From the cell containing the given text, extract its center point as (X, Y) coordinate. 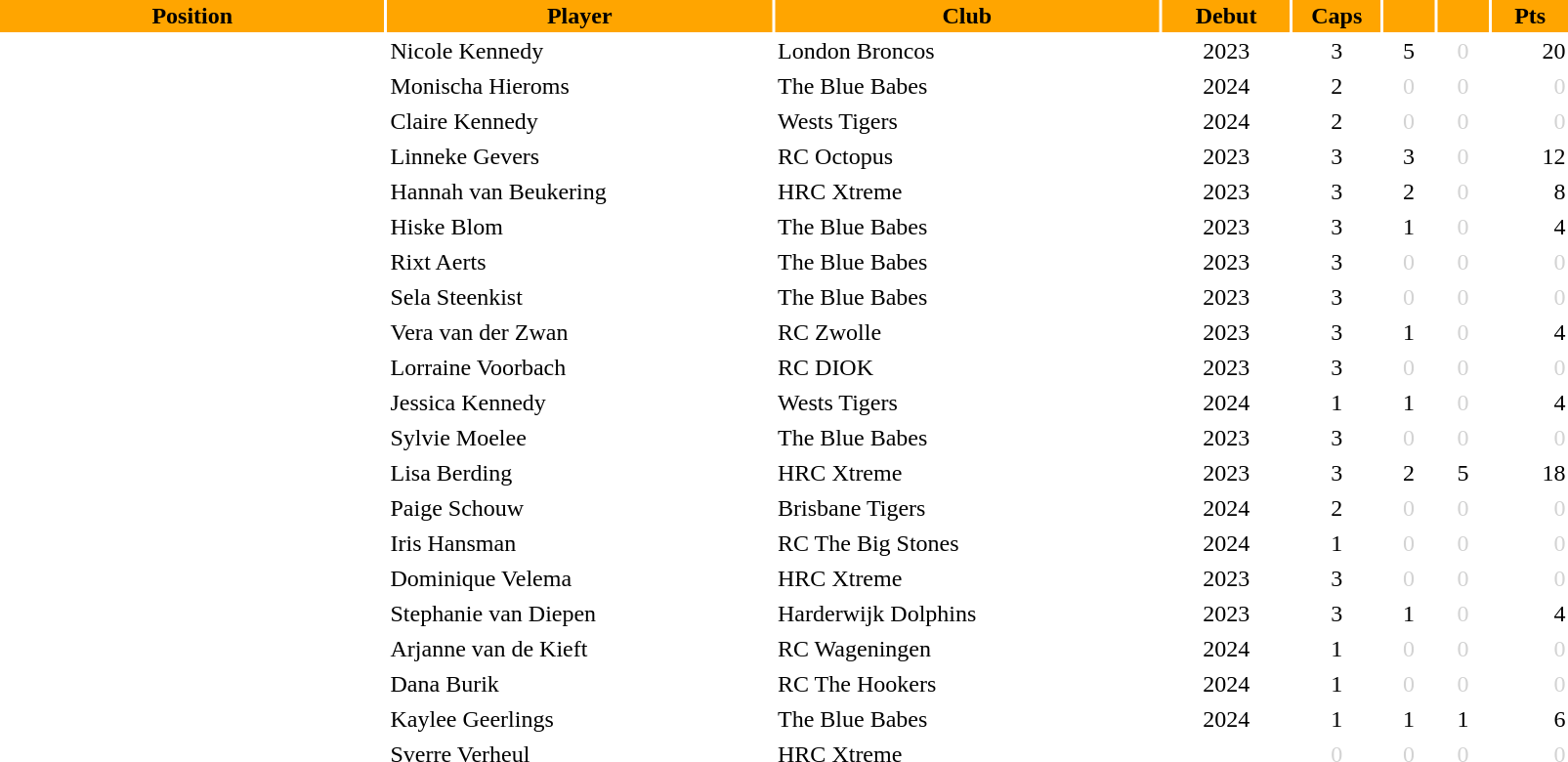
Paige Schouw (580, 508)
Position (192, 16)
Debut (1227, 16)
Stephanie van Diepen (580, 614)
Monischa Hieroms (580, 86)
RC The Big Stones (967, 543)
RC Octopus (967, 156)
RC DIOK (967, 367)
Brisbane Tigers (967, 508)
London Broncos (967, 51)
Caps (1336, 16)
Jessica Kennedy (580, 402)
Kaylee Geerlings (580, 719)
Harderwijk Dolphins (967, 614)
RC Zwolle (967, 332)
Vera van der Zwan (580, 332)
RC Wageningen (967, 649)
Player (580, 16)
Linneke Gevers (580, 156)
Lisa Berding (580, 473)
Hiske Blom (580, 227)
Rixt Aerts (580, 262)
RC The Hookers (967, 684)
Claire Kennedy (580, 121)
Iris Hansman (580, 543)
Lorraine Voorbach (580, 367)
Sela Steenkist (580, 297)
Dana Burik (580, 684)
Sylvie Moelee (580, 438)
Hannah van Beukering (580, 191)
Nicole Kennedy (580, 51)
Club (967, 16)
Dominique Velema (580, 578)
Arjanne van de Kieft (580, 649)
